Capture the cell that displays the provided text and extract its (x, y) central coordinate. 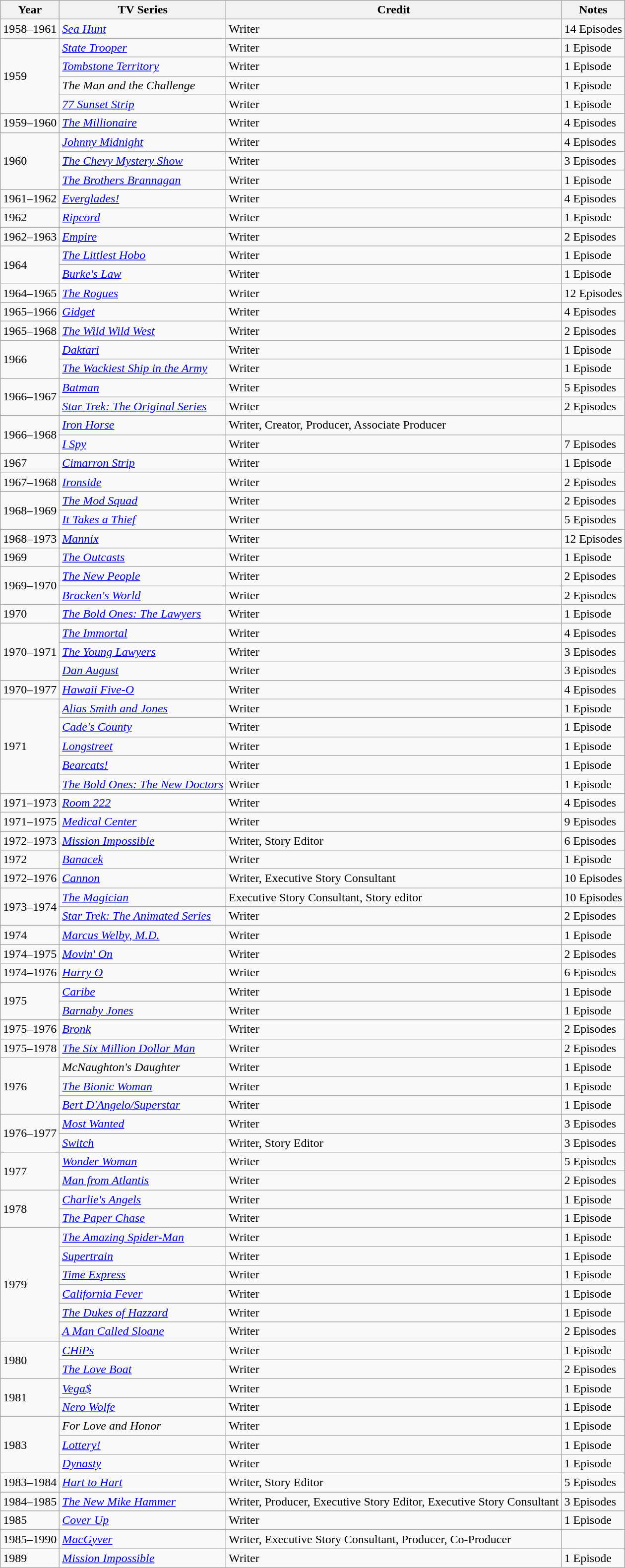
The Rogues (143, 293)
1966–1967 (30, 397)
9 Episodes (593, 821)
1985 (30, 1520)
Marcus Welby, M.D. (143, 935)
Cimarron Strip (143, 463)
MacGyver (143, 1539)
14 Episodes (593, 29)
TV Series (143, 10)
1985–1990 (30, 1539)
Medical Center (143, 821)
I Spy (143, 444)
Dynasty (143, 1464)
1983–1984 (30, 1483)
Year (30, 10)
McNaughton's Daughter (143, 1067)
Writer, Creator, Producer, Associate Producer (394, 425)
The Bold Ones: The New Doctors (143, 784)
The Mod Squad (143, 501)
1979 (30, 1284)
Alias Smith and Jones (143, 708)
A Man Called Sloane (143, 1331)
The Six Million Dollar Man (143, 1048)
The Man and the Challenge (143, 85)
1960 (30, 161)
Executive Story Consultant, Story editor (394, 897)
Writer, Producer, Executive Story Editor, Executive Story Consultant (394, 1502)
1965–1968 (30, 331)
Ripcord (143, 217)
The Young Lawyers (143, 652)
The Magician (143, 897)
1975–1976 (30, 1029)
1972–1973 (30, 841)
1965–1966 (30, 312)
Man from Atlantis (143, 1181)
Batman (143, 387)
The Bold Ones: The Lawyers (143, 614)
1976–1977 (30, 1133)
The New People (143, 576)
1971–1975 (30, 821)
1967 (30, 463)
1972–1976 (30, 878)
77 Sunset Strip (143, 104)
1973–1974 (30, 907)
Mannix (143, 538)
1970–1971 (30, 652)
1969–1970 (30, 586)
Room 222 (143, 803)
7 Episodes (593, 444)
Dan August (143, 671)
Tombstone Territory (143, 66)
The Amazing Spider-Man (143, 1237)
1966 (30, 359)
The Paper Chase (143, 1218)
Lottery! (143, 1445)
1964–1965 (30, 293)
Barnaby Jones (143, 1010)
Cannon (143, 878)
1959 (30, 76)
The Bionic Woman (143, 1086)
1970 (30, 614)
Empire (143, 237)
Writer, Executive Story Consultant (394, 878)
1984–1985 (30, 1502)
Cade's County (143, 727)
State Trooper (143, 48)
Iron Horse (143, 425)
CHiPs (143, 1350)
1983 (30, 1444)
Star Trek: The Original Series (143, 406)
1966–1968 (30, 435)
Charlie's Angels (143, 1199)
The Love Boat (143, 1369)
1964 (30, 265)
1961–1962 (30, 198)
The Wild Wild West (143, 331)
1989 (30, 1558)
California Fever (143, 1294)
1968–1973 (30, 538)
Banacek (143, 860)
Hart to Hart (143, 1483)
1977 (30, 1171)
1968–1969 (30, 510)
Writer, Executive Story Consultant, Producer, Co-Producer (394, 1539)
1967–1968 (30, 482)
The Chevy Mystery Show (143, 161)
1959–1960 (30, 123)
Everglades! (143, 198)
The New Mike Hammer (143, 1502)
Cover Up (143, 1520)
1970–1977 (30, 690)
1978 (30, 1209)
It Takes a Thief (143, 519)
1962 (30, 217)
1974–1975 (30, 954)
Ironside (143, 482)
Longstreet (143, 746)
Bracken's World (143, 595)
1971–1973 (30, 803)
Wonder Woman (143, 1162)
Vega$ (143, 1388)
1975 (30, 1001)
The Brothers Brannagan (143, 180)
The Outcasts (143, 558)
The Wackiest Ship in the Army (143, 369)
Credit (394, 10)
1962–1963 (30, 237)
1981 (30, 1397)
Gidget (143, 312)
Supertrain (143, 1256)
Notes (593, 10)
1976 (30, 1086)
Nero Wolfe (143, 1407)
Johnny Midnight (143, 142)
The Millionaire (143, 123)
1974 (30, 935)
Sea Hunt (143, 29)
The Dukes of Hazzard (143, 1313)
Hawaii Five-O (143, 690)
Bearcats! (143, 765)
Movin' On (143, 954)
The Littlest Hobo (143, 255)
1975–1978 (30, 1048)
Star Trek: The Animated Series (143, 916)
Bronk (143, 1029)
1971 (30, 746)
1972 (30, 860)
1974–1976 (30, 973)
Caribe (143, 992)
The Immortal (143, 633)
Time Express (143, 1275)
Daktari (143, 350)
1969 (30, 558)
1980 (30, 1360)
Harry O (143, 973)
Bert D'Angelo/Superstar (143, 1105)
1958–1961 (30, 29)
Switch (143, 1142)
Burke's Law (143, 274)
Most Wanted (143, 1124)
For Love and Honor (143, 1426)
